Search for the cell housing the specified text and yield its [x, y] center coordinate. 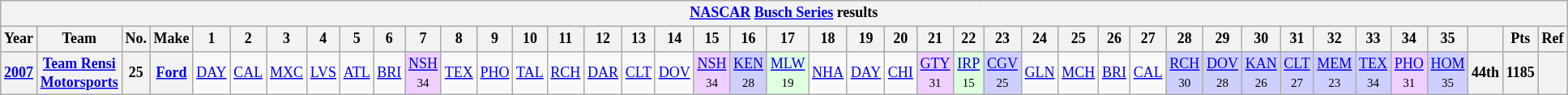
15 [711, 39]
1185 [1520, 73]
GLN [1040, 73]
DAR [603, 73]
CGV25 [1003, 73]
12 [603, 39]
No. [136, 39]
21 [935, 39]
17 [788, 39]
RCH [566, 73]
1 [211, 39]
26 [1115, 39]
22 [969, 39]
2 [248, 39]
8 [459, 39]
27 [1147, 39]
2007 [19, 73]
3 [287, 39]
KEN28 [749, 73]
CHI [900, 73]
44th [1486, 73]
29 [1223, 39]
Team Rensi Motorsports [79, 73]
5 [357, 39]
Ford [172, 73]
13 [639, 39]
35 [1447, 39]
6 [389, 39]
TEX [459, 73]
MLW19 [788, 73]
HOM35 [1447, 73]
ATL [357, 73]
24 [1040, 39]
10 [530, 39]
NASCAR Busch Series results [784, 13]
31 [1297, 39]
Pts [1520, 39]
IRP15 [969, 73]
RCH30 [1185, 73]
14 [674, 39]
20 [900, 39]
9 [494, 39]
16 [749, 39]
Year [19, 39]
7 [423, 39]
28 [1185, 39]
DOV28 [1223, 73]
Team [79, 39]
TAL [530, 73]
MCH [1079, 73]
18 [828, 39]
23 [1003, 39]
19 [865, 39]
11 [566, 39]
Make [172, 39]
Ref [1553, 39]
CLT27 [1297, 73]
NHA [828, 73]
LVS [323, 73]
PHO31 [1408, 73]
32 [1335, 39]
MEM23 [1335, 73]
CLT [639, 73]
DOV [674, 73]
30 [1261, 39]
PHO [494, 73]
KAN26 [1261, 73]
TEX34 [1374, 73]
34 [1408, 39]
GTY31 [935, 73]
MXC [287, 73]
4 [323, 39]
33 [1374, 39]
